Search for the cell housing the specified text and yield its (X, Y) center coordinate. 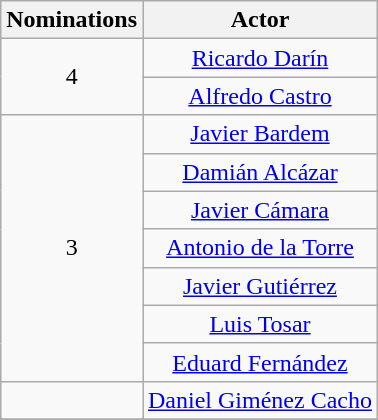
4 (72, 77)
Eduard Fernández (260, 362)
Damián Alcázar (260, 172)
Javier Bardem (260, 134)
Alfredo Castro (260, 96)
Antonio de la Torre (260, 248)
Luis Tosar (260, 324)
Daniel Giménez Cacho (260, 400)
3 (72, 248)
Ricardo Darín (260, 58)
Javier Gutiérrez (260, 286)
Actor (260, 20)
Nominations (72, 20)
Javier Cámara (260, 210)
